Capture the cell that displays the provided text and extract its (X, Y) central coordinate. 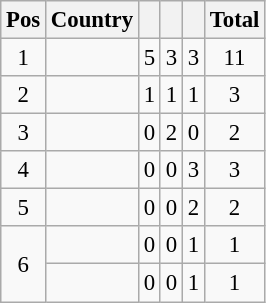
Total (234, 20)
Country (92, 20)
11 (234, 58)
Pos (24, 20)
4 (24, 170)
6 (24, 264)
